Return the (x, y) coordinate for the center point of the cell that contains the specified text.  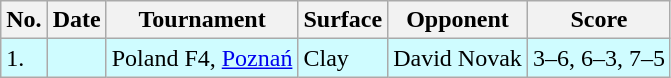
Clay (343, 58)
1. (24, 58)
Score (598, 20)
Opponent (458, 20)
Poland F4, Poznań (202, 58)
Tournament (202, 20)
No. (24, 20)
Surface (343, 20)
Date (76, 20)
3–6, 6–3, 7–5 (598, 58)
David Novak (458, 58)
